Return the (X, Y) coordinate for the center point of the cell that contains the specified text.  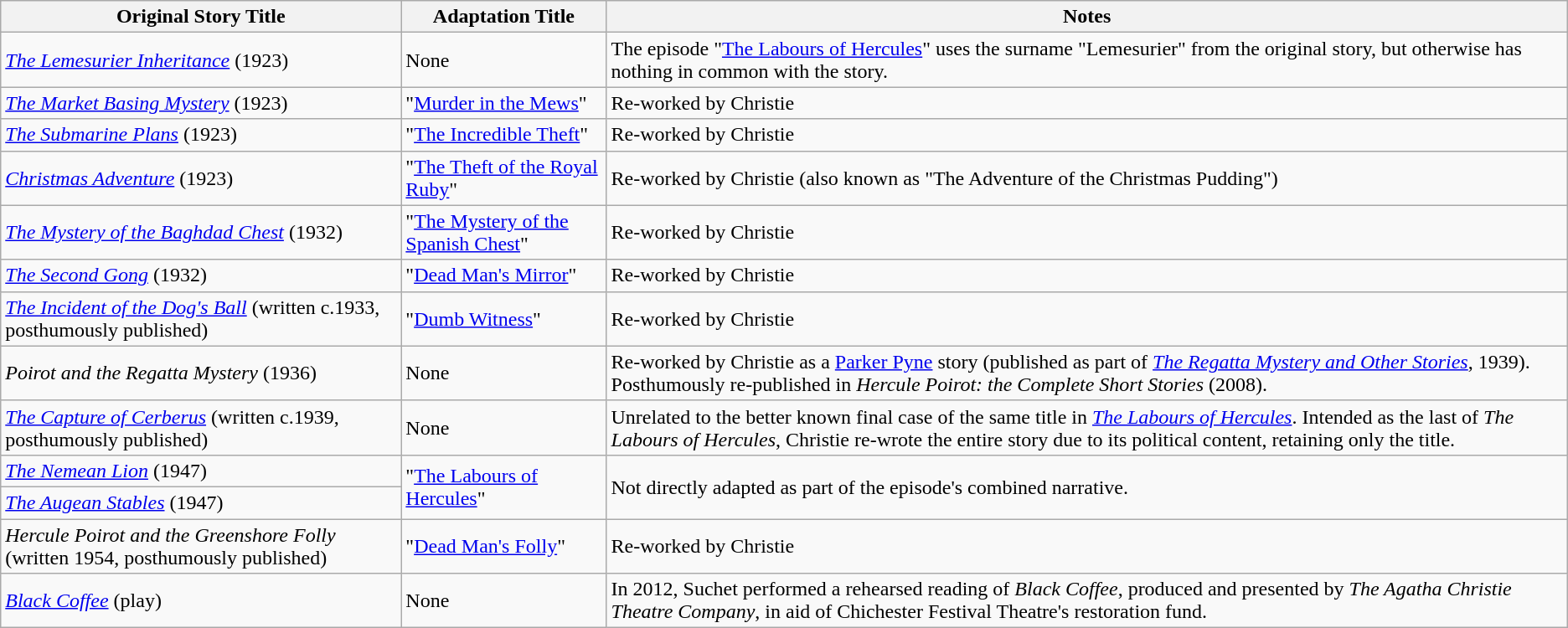
"The Incredible Theft" (504, 135)
Not directly adapted as part of the episode's combined narrative. (1087, 486)
"Dead Man's Folly" (504, 546)
The Capture of Cerberus (written c.1939, posthumously published) (201, 427)
Hercule Poirot and the Greenshore Folly (written 1954, posthumously published) (201, 546)
Adaptation Title (504, 17)
The Submarine Plans (1923) (201, 135)
Poirot and the Regatta Mystery (1936) (201, 373)
The Mystery of the Baghdad Chest (1932) (201, 233)
Christmas Adventure (1923) (201, 178)
"Murder in the Mews" (504, 103)
Black Coffee (play) (201, 601)
Original Story Title (201, 17)
The Incident of the Dog's Ball (written c.1933, posthumously published) (201, 318)
"Dead Man's Mirror" (504, 275)
The Market Basing Mystery (1923) (201, 103)
The Nemean Lion (1947) (201, 471)
The Second Gong (1932) (201, 275)
"The Mystery of the Spanish Chest" (504, 233)
The Lemesurier Inheritance (1923) (201, 60)
"The Labours of Hercules" (504, 486)
"Dumb Witness" (504, 318)
Re-worked by Christie (also known as "The Adventure of the Christmas Pudding") (1087, 178)
Notes (1087, 17)
The Augean Stables (1947) (201, 502)
The episode "The Labours of Hercules" uses the surname "Lemesurier" from the original story, but otherwise has nothing in common with the story. (1087, 60)
"The Theft of the Royal Ruby" (504, 178)
